Determine the (x, y) coordinate at the center of the cell enclosing the given text.  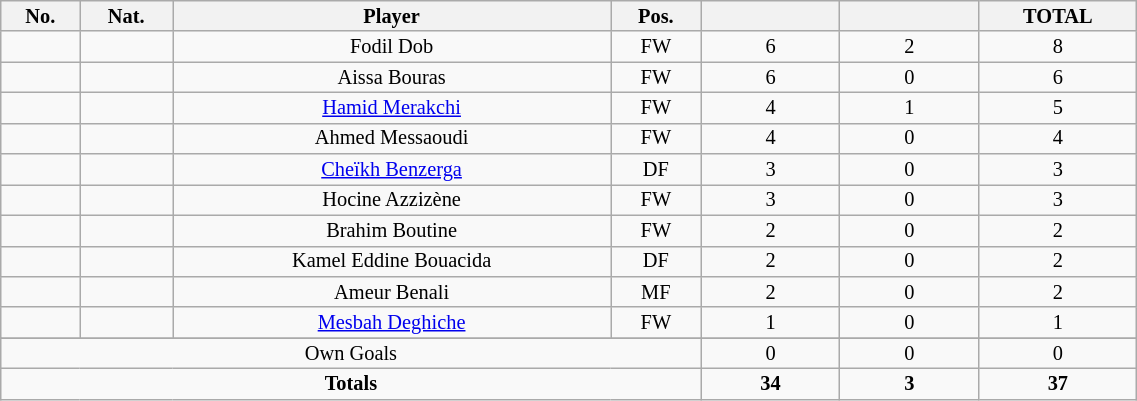
Brahim Boutine (392, 230)
Own Goals (351, 354)
Player (392, 16)
Kamel Eddine Bouacida (392, 262)
MF (656, 292)
Hamid Merakchi (392, 108)
Pos. (656, 16)
8 (1058, 46)
Ameur Benali (392, 292)
No. (40, 16)
Fodil Dob (392, 46)
37 (1058, 384)
Hocine Azzizène (392, 200)
Aissa Bouras (392, 78)
5 (1058, 108)
Totals (351, 384)
Cheïkh Benzerga (392, 170)
Nat. (126, 16)
TOTAL (1058, 16)
Ahmed Messaoudi (392, 138)
Mesbah Deghiche (392, 322)
34 (770, 384)
